Detect which cell encompasses the target text, then output its [x, y] center coordinate. 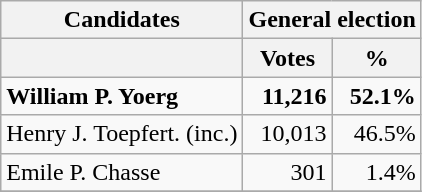
General election [332, 20]
1.4% [376, 172]
52.1% [376, 96]
William P. Yoerg [122, 96]
46.5% [376, 134]
11,216 [288, 96]
Candidates [122, 20]
301 [288, 172]
% [376, 58]
Votes [288, 58]
Henry J. Toepfert. (inc.) [122, 134]
Emile P. Chasse [122, 172]
10,013 [288, 134]
